Extract the (X, Y) coordinate from the center of the cell holding the provided text.  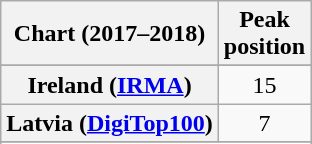
Latvia (DigiTop100) (110, 123)
7 (264, 123)
Peakposition (264, 34)
15 (264, 85)
Ireland (IRMA) (110, 85)
Chart (2017–2018) (110, 34)
